Search for the cell housing the specified text and yield its (x, y) center coordinate. 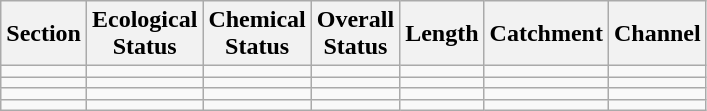
EcologicalStatus (144, 34)
Section (44, 34)
Catchment (546, 34)
Length (442, 34)
OverallStatus (355, 34)
Channel (657, 34)
ChemicalStatus (257, 34)
